Scan for the cell matching the given text and deliver its [X, Y] coordinate at center. 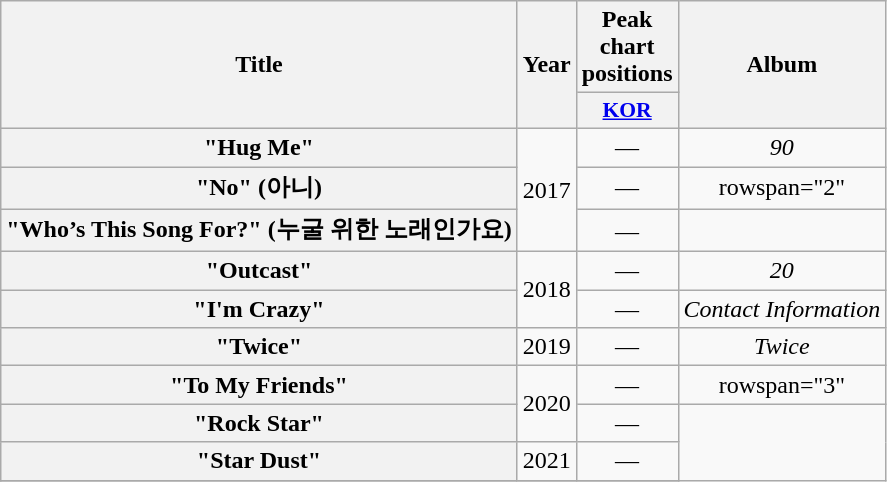
"Twice" [259, 347]
rowspan="3" [782, 385]
"To My Friends" [259, 385]
Peak chart positions [627, 47]
"I'm Crazy" [259, 309]
2020 [546, 404]
"Hug Me" [259, 147]
2018 [546, 290]
rowspan="2" [782, 188]
"No" (아니) [259, 188]
Twice [782, 347]
Album [782, 65]
"Outcast" [259, 271]
90 [782, 147]
20 [782, 271]
"Rock Star" [259, 423]
KOR [627, 111]
2019 [546, 347]
Year [546, 65]
Contact Information [782, 309]
Title [259, 65]
2017 [546, 190]
"Star Dust" [259, 461]
2021 [546, 461]
"Who’s This Song For?" (누굴 위한 노래인가요) [259, 230]
